Capture the cell that displays the provided text and extract its [x, y] central coordinate. 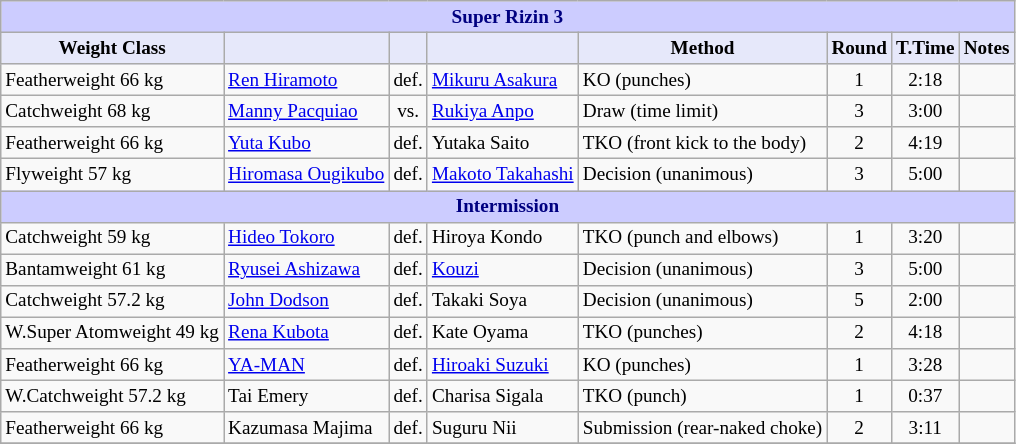
Ryusei Ashizawa [306, 270]
Suguru Nii [502, 428]
TKO (punch and elbows) [702, 238]
Tai Emery [306, 396]
3:28 [925, 365]
YA-MAN [306, 365]
W.Catchweight 57.2 kg [112, 396]
Submission (rear-naked choke) [702, 428]
3:00 [925, 111]
Catchweight 57.2 kg [112, 301]
0:37 [925, 396]
Rukiya Anpo [502, 111]
2:00 [925, 301]
John Dodson [306, 301]
TKO (punches) [702, 333]
Catchweight 59 kg [112, 238]
Flyweight 57 kg [112, 175]
Kate Oyama [502, 333]
Bantamweight 61 kg [112, 270]
Kazumasa Majima [306, 428]
Round [860, 48]
3:11 [925, 428]
T.Time [925, 48]
4:19 [925, 143]
Manny Pacquiao [306, 111]
Takaki Soya [502, 301]
Intermission [508, 206]
Hiroaki Suzuki [502, 365]
Catchweight 68 kg [112, 111]
Hiroya Kondo [502, 238]
Makoto Takahashi [502, 175]
Charisa Sigala [502, 396]
Yutaka Saito [502, 143]
4:18 [925, 333]
Super Rizin 3 [508, 17]
Kouzi [502, 270]
Hideo Tokoro [306, 238]
Hiromasa Ougikubo [306, 175]
3:20 [925, 238]
Mikuru Asakura [502, 80]
2:18 [925, 80]
Notes [986, 48]
5 [860, 301]
W.Super Atomweight 49 kg [112, 333]
vs. [408, 111]
Yuta Kubo [306, 143]
Weight Class [112, 48]
Method [702, 48]
TKO (punch) [702, 396]
Draw (time limit) [702, 111]
TKO (front kick to the body) [702, 143]
Ren Hiramoto [306, 80]
Rena Kubota [306, 333]
